Pinpoint the cell where the given text exists, returning its (X, Y) midpoint coordinate. 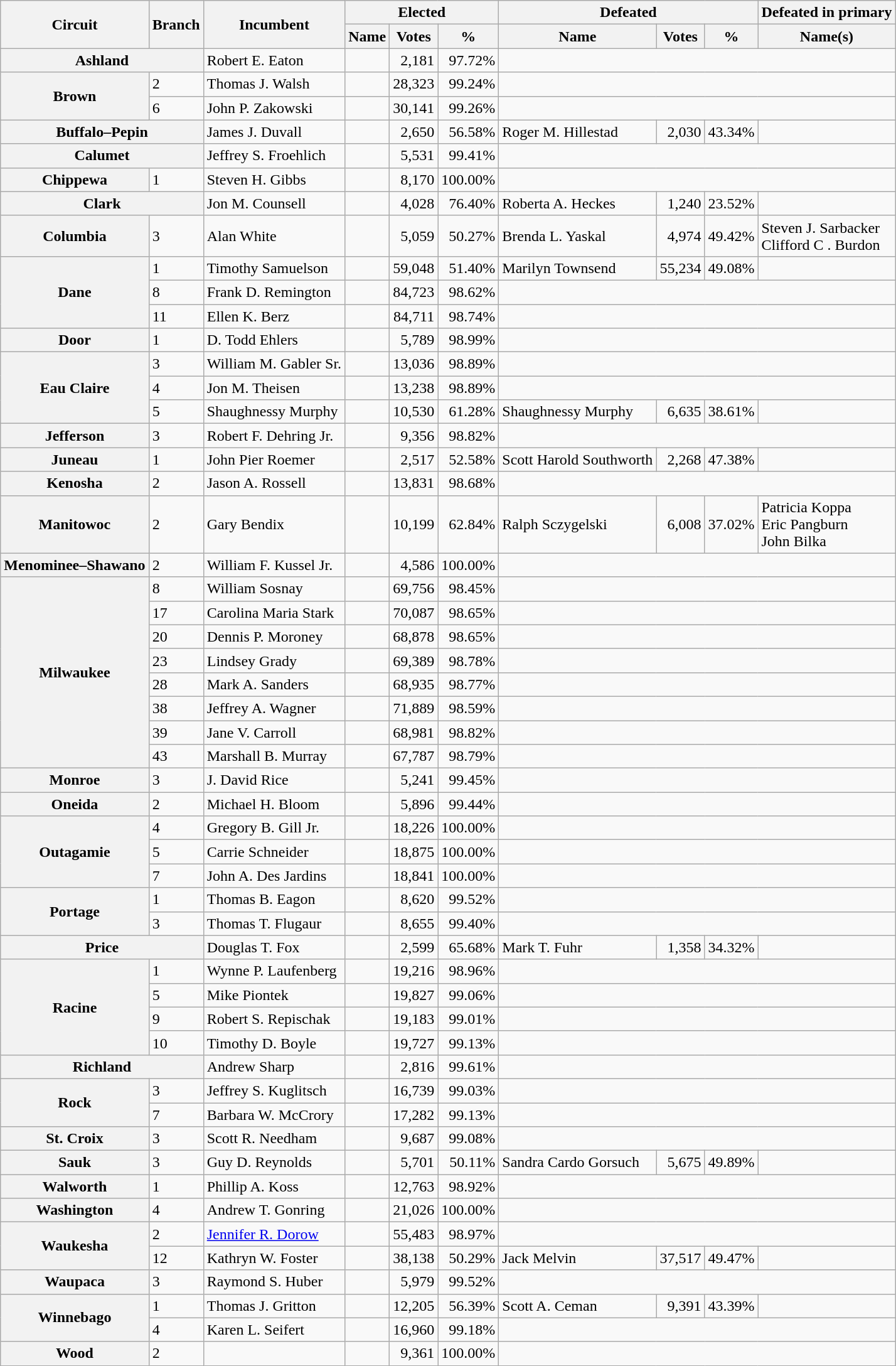
98.45% (468, 589)
2,517 (414, 460)
Juneau (75, 460)
Brenda L. Yaskal (577, 236)
William M. Gabler Sr. (274, 364)
Dennis P. Moroney (274, 637)
49.42% (732, 236)
Jane V. Carroll (274, 733)
21,026 (414, 1210)
10,199 (414, 524)
28,323 (414, 84)
16,960 (414, 1330)
4,974 (680, 236)
William F. Kussel Jr. (274, 565)
Jeffrey S. Froehlich (274, 156)
13,831 (414, 483)
Mark T. Fuhr (577, 947)
Marshall B. Murray (274, 756)
Douglas T. Fox (274, 947)
12,205 (414, 1306)
Defeated (629, 13)
Kenosha (75, 483)
5,241 (414, 780)
19,183 (414, 1019)
49.08% (732, 268)
19,216 (414, 971)
55,483 (414, 1234)
Thomas J. Gritton (274, 1306)
Outagamie (75, 852)
99.61% (468, 1067)
99.01% (468, 1019)
68,878 (414, 637)
17 (176, 613)
Jon M. Theisen (274, 388)
Andrew T. Gonring (274, 1210)
98.99% (468, 340)
Waukesha (75, 1246)
Incumbent (274, 24)
98.74% (468, 316)
2,181 (414, 60)
9,361 (414, 1353)
Roger M. Hillestad (577, 132)
Jack Melvin (577, 1258)
Roberta A. Heckes (577, 203)
18,841 (414, 876)
84,723 (414, 292)
Oneida (75, 804)
Jennifer R. Dorow (274, 1234)
Marilyn Townsend (577, 268)
98.62% (468, 292)
23.52% (732, 203)
28 (176, 684)
Alan White (274, 236)
John P. Zakowski (274, 108)
6,635 (680, 412)
19,827 (414, 995)
6,008 (680, 524)
99.24% (468, 84)
39 (176, 733)
1,240 (680, 203)
Steven H. Gibbs (274, 180)
98.92% (468, 1186)
Price (102, 947)
Scott A. Ceman (577, 1306)
59,048 (414, 268)
98.59% (468, 708)
34.32% (732, 947)
John A. Des Jardins (274, 876)
Jeffrey A. Wagner (274, 708)
99.44% (468, 804)
5,896 (414, 804)
Thomas J. Walsh (274, 84)
68,935 (414, 684)
17,282 (414, 1114)
4,586 (414, 565)
68,981 (414, 733)
Rock (75, 1102)
Defeated in primary (827, 13)
9,356 (414, 436)
Robert S. Repischak (274, 1019)
11 (176, 316)
2,030 (680, 132)
9,391 (680, 1306)
Andrew Sharp (274, 1067)
Patricia Koppa Eric Pangburn John Bilka (827, 524)
50.29% (468, 1258)
99.26% (468, 108)
2,599 (414, 947)
4,028 (414, 203)
99.08% (468, 1139)
Mark A. Sanders (274, 684)
Thomas T. Flugaur (274, 923)
Gregory B. Gill Jr. (274, 828)
Frank D. Remington (274, 292)
49.89% (732, 1163)
Robert E. Eaton (274, 60)
70,087 (414, 613)
Door (75, 340)
Guy D. Reynolds (274, 1163)
99.40% (468, 923)
J. David Rice (274, 780)
50.27% (468, 236)
Circuit (75, 24)
37,517 (680, 1258)
Timothy D. Boyle (274, 1043)
Buffalo–Pepin (102, 132)
23 (176, 660)
Walworth (75, 1186)
5,059 (414, 236)
18,875 (414, 852)
38,138 (414, 1258)
38.61% (732, 412)
Sandra Cardo Gorsuch (577, 1163)
67,787 (414, 756)
James J. Duvall (274, 132)
10,530 (414, 412)
43.39% (732, 1306)
Brown (75, 96)
43 (176, 756)
Carolina Maria Stark (274, 613)
Carrie Schneider (274, 852)
43.34% (732, 132)
Dane (75, 292)
69,756 (414, 589)
98.78% (468, 660)
Wynne P. Laufenberg (274, 971)
98.79% (468, 756)
5,979 (414, 1282)
Scott Harold Southworth (577, 460)
19,727 (414, 1043)
Columbia (75, 236)
5,531 (414, 156)
Sauk (75, 1163)
John Pier Roemer (274, 460)
18,226 (414, 828)
St. Croix (75, 1139)
Scott R. Needham (274, 1139)
Michael H. Bloom (274, 804)
Jason A. Rossell (274, 483)
98.77% (468, 684)
William Sosnay (274, 589)
D. Todd Ehlers (274, 340)
97.72% (468, 60)
Jeffrey S. Kuglitsch (274, 1090)
Wood (75, 1353)
50.11% (468, 1163)
12 (176, 1258)
84,711 (414, 316)
Steven J. Sarbacker Clifford C . Burdon (827, 236)
12,763 (414, 1186)
99.45% (468, 780)
62.84% (468, 524)
13,036 (414, 364)
2,816 (414, 1067)
8,655 (414, 923)
Robert F. Dehring Jr. (274, 436)
56.39% (468, 1306)
13,238 (414, 388)
9,687 (414, 1139)
5,675 (680, 1163)
Jon M. Counsell (274, 203)
37.02% (732, 524)
8,170 (414, 180)
56.58% (468, 132)
Ralph Sczygelski (577, 524)
Portage (75, 912)
9 (176, 1019)
98.97% (468, 1234)
Manitowoc (75, 524)
Milwaukee (75, 672)
Menominee–Shawano (75, 565)
Clark (102, 203)
Karen L. Seifert (274, 1330)
Timothy Samuelson (274, 268)
51.40% (468, 268)
16,739 (414, 1090)
Mike Piontek (274, 995)
Jefferson (75, 436)
98.96% (468, 971)
Richland (102, 1067)
69,389 (414, 660)
Calumet (102, 156)
Ashland (102, 60)
8,620 (414, 900)
2,268 (680, 460)
Chippewa (75, 180)
Ellen K. Berz (274, 316)
61.28% (468, 412)
Winnebago (75, 1318)
1,358 (680, 947)
98.68% (468, 483)
38 (176, 708)
30,141 (414, 108)
Raymond S. Huber (274, 1282)
55,234 (680, 268)
Name(s) (827, 36)
Barbara W. McCrory (274, 1114)
Phillip A. Koss (274, 1186)
99.03% (468, 1090)
65.68% (468, 947)
10 (176, 1043)
Elected (422, 13)
76.40% (468, 203)
Gary Bendix (274, 524)
5,789 (414, 340)
52.58% (468, 460)
49.47% (732, 1258)
5,701 (414, 1163)
Racine (75, 1007)
Branch (176, 24)
71,889 (414, 708)
Kathryn W. Foster (274, 1258)
47.38% (732, 460)
2,650 (414, 132)
20 (176, 637)
6 (176, 108)
Eau Claire (75, 388)
99.18% (468, 1330)
Lindsey Grady (274, 660)
99.41% (468, 156)
Thomas B. Eagon (274, 900)
Washington (75, 1210)
99.06% (468, 995)
Waupaca (75, 1282)
Monroe (75, 780)
